Determine the (X, Y) coordinate at the center of the cell enclosing the given text.  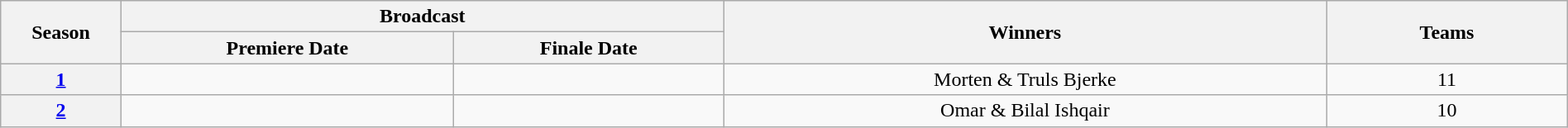
1 (61, 79)
Teams (1447, 32)
Omar & Bilal Ishqair (1025, 111)
2 (61, 111)
Premiere Date (287, 48)
Broadcast (422, 17)
Winners (1025, 32)
11 (1447, 79)
Finale Date (589, 48)
10 (1447, 111)
Morten & Truls Bjerke (1025, 79)
Season (61, 32)
